Scan for the cell matching the given text and deliver its (X, Y) coordinate at center. 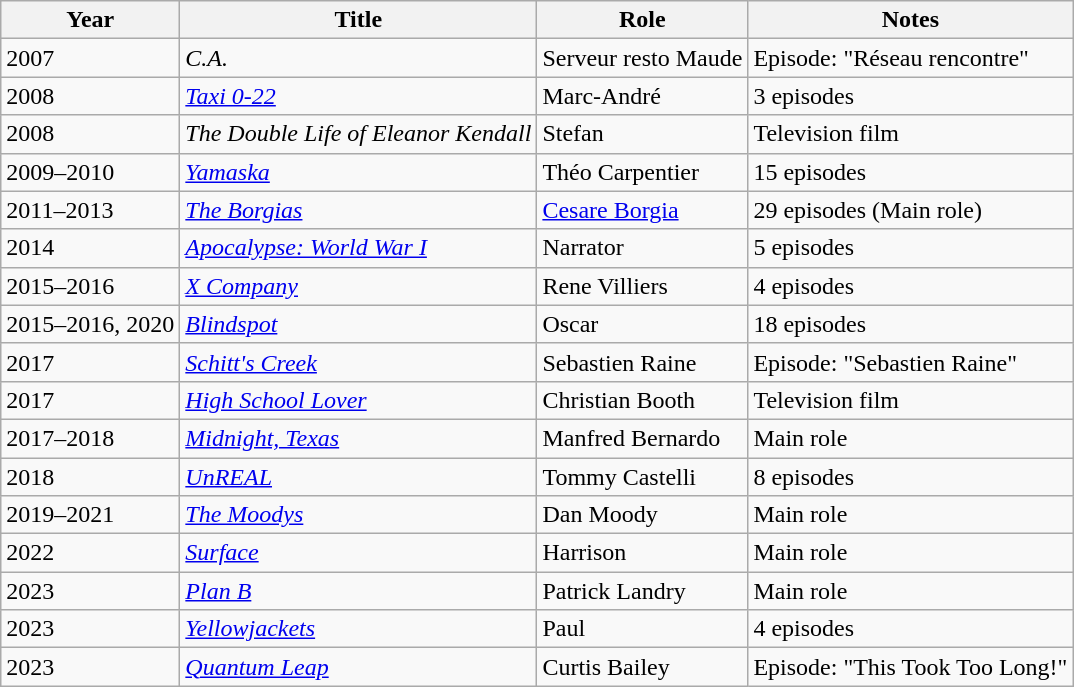
5 episodes (910, 248)
The Double Life of Eleanor Kendall (358, 134)
Schitt's Creek (358, 362)
Narrator (642, 248)
Role (642, 20)
2014 (90, 248)
X Company (358, 286)
Manfred Bernardo (642, 438)
Paul (642, 629)
Quantum Leap (358, 667)
18 episodes (910, 324)
2019–2021 (90, 515)
Dan Moody (642, 515)
UnREAL (358, 477)
High School Lover (358, 400)
Episode: "Réseau rencontre" (910, 58)
29 episodes (Main role) (910, 210)
Stefan (642, 134)
Midnight, Texas (358, 438)
2022 (90, 553)
Surface (358, 553)
C.A. (358, 58)
Christian Booth (642, 400)
Year (90, 20)
Yamaska (358, 172)
Théo Carpentier (642, 172)
Sebastien Raine (642, 362)
Apocalypse: World War I (358, 248)
Episode: "Sebastien Raine" (910, 362)
Tommy Castelli (642, 477)
Yellowjackets (358, 629)
Curtis Bailey (642, 667)
Title (358, 20)
Cesare Borgia (642, 210)
Oscar (642, 324)
15 episodes (910, 172)
The Moodys (358, 515)
8 episodes (910, 477)
3 episodes (910, 96)
2009–2010 (90, 172)
2018 (90, 477)
2015–2016, 2020 (90, 324)
Taxi 0-22 (358, 96)
2015–2016 (90, 286)
2017–2018 (90, 438)
Patrick Landry (642, 591)
Serveur resto Maude (642, 58)
Harrison (642, 553)
Episode: "This Took Too Long!" (910, 667)
Rene Villiers (642, 286)
Marc-André (642, 96)
2007 (90, 58)
Notes (910, 20)
2011–2013 (90, 210)
Blindspot (358, 324)
The Borgias (358, 210)
Plan B (358, 591)
